Search for the cell housing the specified text and yield its [x, y] center coordinate. 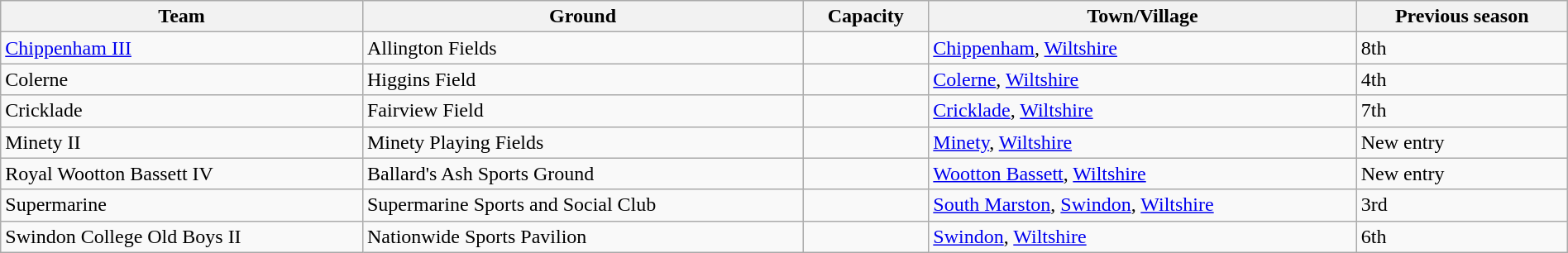
3rd [1462, 205]
South Marston, Swindon, Wiltshire [1143, 205]
Fairview Field [582, 111]
Swindon, Wiltshire [1143, 236]
Nationwide Sports Pavilion [582, 236]
Wootton Bassett, Wiltshire [1143, 174]
Previous season [1462, 17]
4th [1462, 79]
Capacity [866, 17]
Higgins Field [582, 79]
6th [1462, 236]
7th [1462, 111]
Swindon College Old Boys II [182, 236]
Minety II [182, 142]
Chippenham III [182, 48]
Royal Wootton Bassett IV [182, 174]
Supermarine Sports and Social Club [582, 205]
Colerne, Wiltshire [1143, 79]
Allington Fields [582, 48]
Chippenham, Wiltshire [1143, 48]
Town/Village [1143, 17]
Colerne [182, 79]
Ballard's Ash Sports Ground [582, 174]
Ground [582, 17]
8th [1462, 48]
Cricklade [182, 111]
Team [182, 17]
Minety Playing Fields [582, 142]
Supermarine [182, 205]
Minety, Wiltshire [1143, 142]
Cricklade, Wiltshire [1143, 111]
